Identify which cell holds the provided text, then report its [x, y] central coordinate. 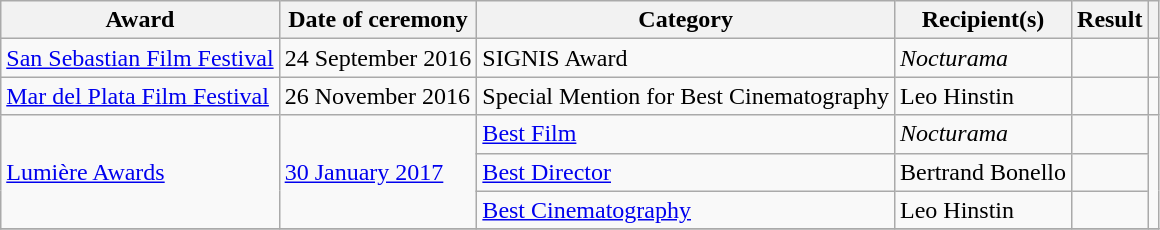
24 September 2016 [378, 58]
Best Film [686, 134]
Bertrand Bonello [982, 172]
30 January 2017 [378, 172]
26 November 2016 [378, 96]
Recipient(s) [982, 20]
Category [686, 20]
Best Cinematography [686, 210]
Award [140, 20]
Result [1110, 20]
Date of ceremony [378, 20]
Best Director [686, 172]
Lumière Awards [140, 172]
San Sebastian Film Festival [140, 58]
Mar del Plata Film Festival [140, 96]
Special Mention for Best Cinematography [686, 96]
SIGNIS Award [686, 58]
